Return the (x, y) coordinate for the center point of the cell that contains the specified text.  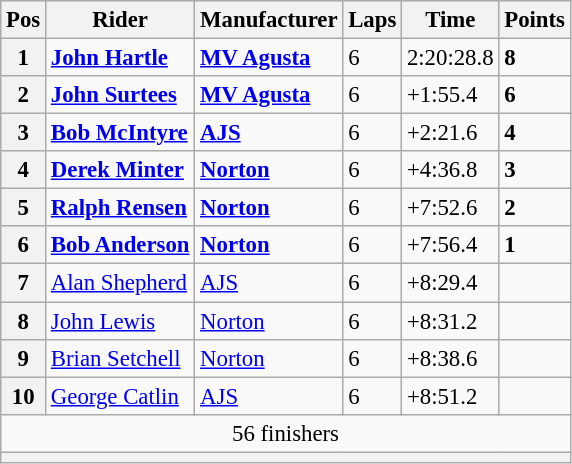
+8:31.2 (450, 321)
9 (24, 358)
+1:55.4 (450, 95)
John Lewis (120, 321)
Laps (372, 20)
+8:29.4 (450, 283)
Brian Setchell (120, 358)
Pos (24, 20)
Time (450, 20)
Rider (120, 20)
John Surtees (120, 95)
7 (24, 283)
Points (534, 20)
Derek Minter (120, 170)
John Hartle (120, 58)
Bob McIntyre (120, 133)
Alan Shepherd (120, 283)
+4:36.8 (450, 170)
Manufacturer (269, 20)
+7:56.4 (450, 245)
2:20:28.8 (450, 58)
+7:52.6 (450, 208)
5 (24, 208)
+8:38.6 (450, 358)
+2:21.6 (450, 133)
56 finishers (286, 433)
+8:51.2 (450, 396)
George Catlin (120, 396)
Bob Anderson (120, 245)
10 (24, 396)
Ralph Rensen (120, 208)
